Capture the cell that displays the provided text and extract its [X, Y] central coordinate. 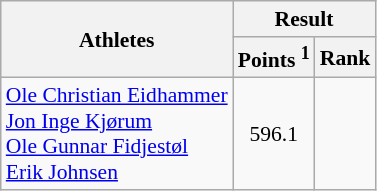
Athletes [117, 40]
Ole Christian EidhammerJon Inge KjørumOle Gunnar FidjestølErik Johnsen [117, 134]
596.1 [274, 134]
Points 1 [274, 58]
Result [304, 19]
Rank [346, 58]
